Find where the given text appears and provide that cell's center as [X, Y] coordinate. 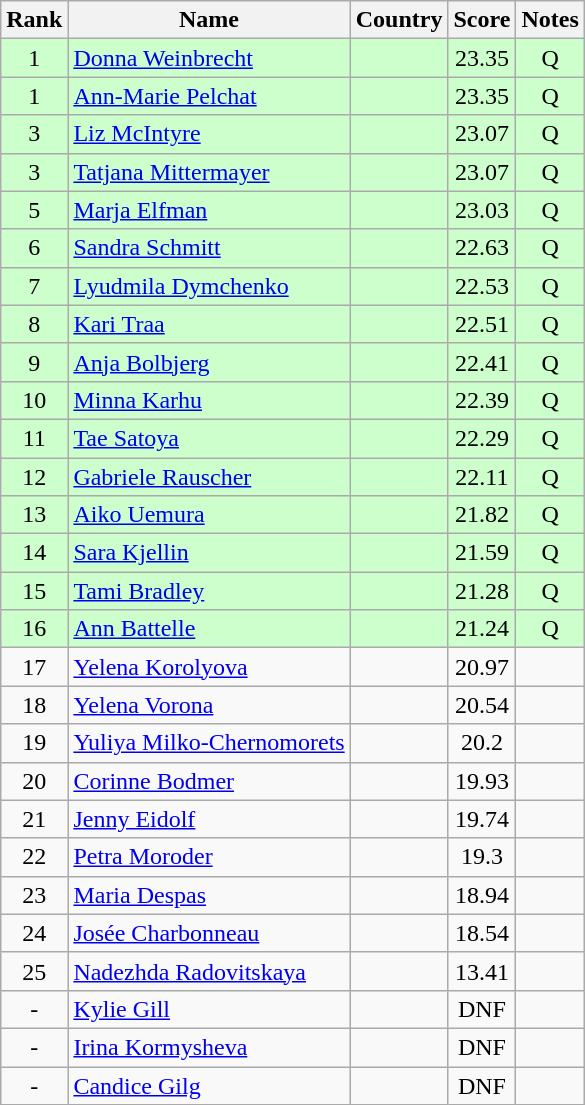
14 [34, 553]
10 [34, 400]
Rank [34, 20]
Josée Charbonneau [209, 933]
19.93 [482, 781]
Yelena Korolyova [209, 667]
22.39 [482, 400]
Petra Moroder [209, 857]
Name [209, 20]
16 [34, 629]
Maria Despas [209, 895]
13.41 [482, 971]
18.54 [482, 933]
21.59 [482, 553]
20.54 [482, 705]
8 [34, 324]
Yelena Vorona [209, 705]
Anja Bolbjerg [209, 362]
11 [34, 438]
15 [34, 591]
Lyudmila Dymchenko [209, 286]
25 [34, 971]
Candice Gilg [209, 1085]
Ann-Marie Pelchat [209, 96]
6 [34, 248]
19 [34, 743]
Donna Weinbrecht [209, 58]
19.74 [482, 819]
23 [34, 895]
Sandra Schmitt [209, 248]
22 [34, 857]
Irina Kormysheva [209, 1047]
22.41 [482, 362]
Liz McIntyre [209, 134]
17 [34, 667]
23.03 [482, 210]
19.3 [482, 857]
24 [34, 933]
7 [34, 286]
Kari Traa [209, 324]
18.94 [482, 895]
Tatjana Mittermayer [209, 172]
21 [34, 819]
Nadezhda Radovitskaya [209, 971]
Yuliya Milko-Chernomorets [209, 743]
13 [34, 515]
12 [34, 477]
Aiko Uemura [209, 515]
9 [34, 362]
Country [399, 20]
22.11 [482, 477]
22.29 [482, 438]
Ann Battelle [209, 629]
Gabriele Rauscher [209, 477]
Notes [550, 20]
20.2 [482, 743]
18 [34, 705]
Score [482, 20]
Corinne Bodmer [209, 781]
22.51 [482, 324]
21.82 [482, 515]
21.24 [482, 629]
20.97 [482, 667]
Tae Satoya [209, 438]
Kylie Gill [209, 1009]
Jenny Eidolf [209, 819]
21.28 [482, 591]
Marja Elfman [209, 210]
22.63 [482, 248]
Tami Bradley [209, 591]
Sara Kjellin [209, 553]
22.53 [482, 286]
20 [34, 781]
5 [34, 210]
Minna Karhu [209, 400]
